Scan for the cell matching the given text and deliver its (X, Y) coordinate at center. 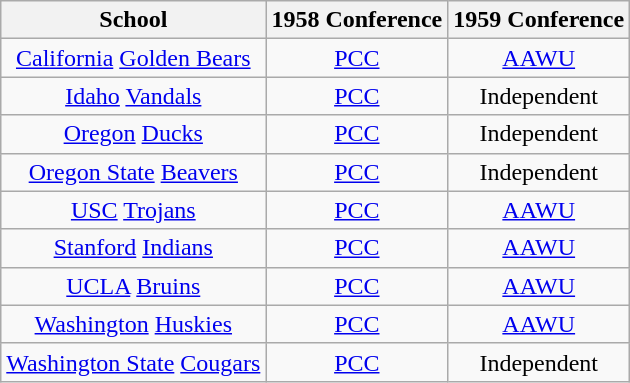
Washington State Cougars (134, 362)
1958 Conference (357, 20)
Stanford Indians (134, 248)
1959 Conference (539, 20)
UCLA Bruins (134, 286)
Oregon State Beavers (134, 172)
USC Trojans (134, 210)
Idaho Vandals (134, 96)
California Golden Bears (134, 58)
School (134, 20)
Washington Huskies (134, 324)
Oregon Ducks (134, 134)
